From the cell containing the given text, extract its center point as [x, y] coordinate. 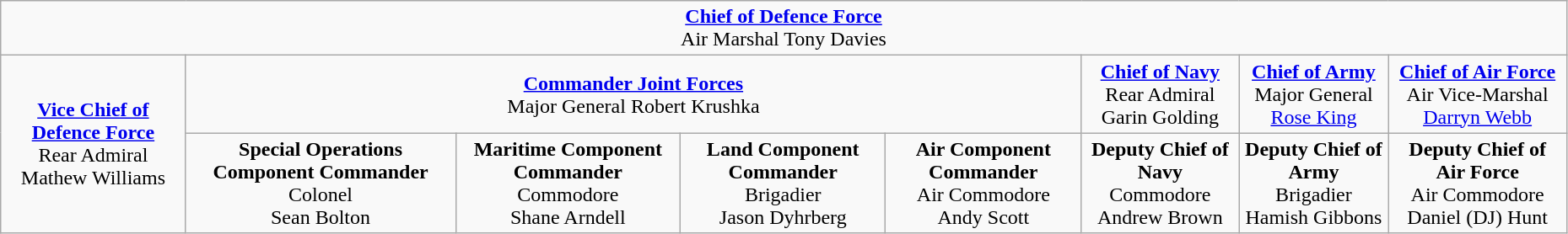
Special Operations Component Commander ColonelSean Bolton [321, 183]
Vice Chief of Defence ForceRear Admiral Mathew Williams [93, 145]
Maritime Component CommanderCommodoreShane Arndell [568, 183]
Commander Joint Forces Major General Robert Krushka [633, 94]
Deputy Chief of Air ForceAir CommodoreDaniel (DJ) Hunt [1478, 183]
Deputy Chief of ArmyBrigadierHamish Gibbons [1314, 183]
Land Component CommanderBrigadierJason Dyhrberg [783, 183]
Chief of Defence ForceAir Marshal Tony Davies [784, 29]
Chief of NavyRear AdmiralGarin Golding [1161, 94]
Deputy Chief of NavyCommodoreAndrew Brown [1161, 183]
Air Component CommanderAir CommodoreAndy Scott [983, 183]
Chief of Air ForceAir Vice-MarshalDarryn Webb [1478, 94]
Chief of ArmyMajor GeneralRose King [1314, 94]
